Find where the given text appears and provide that cell's center as [X, Y] coordinate. 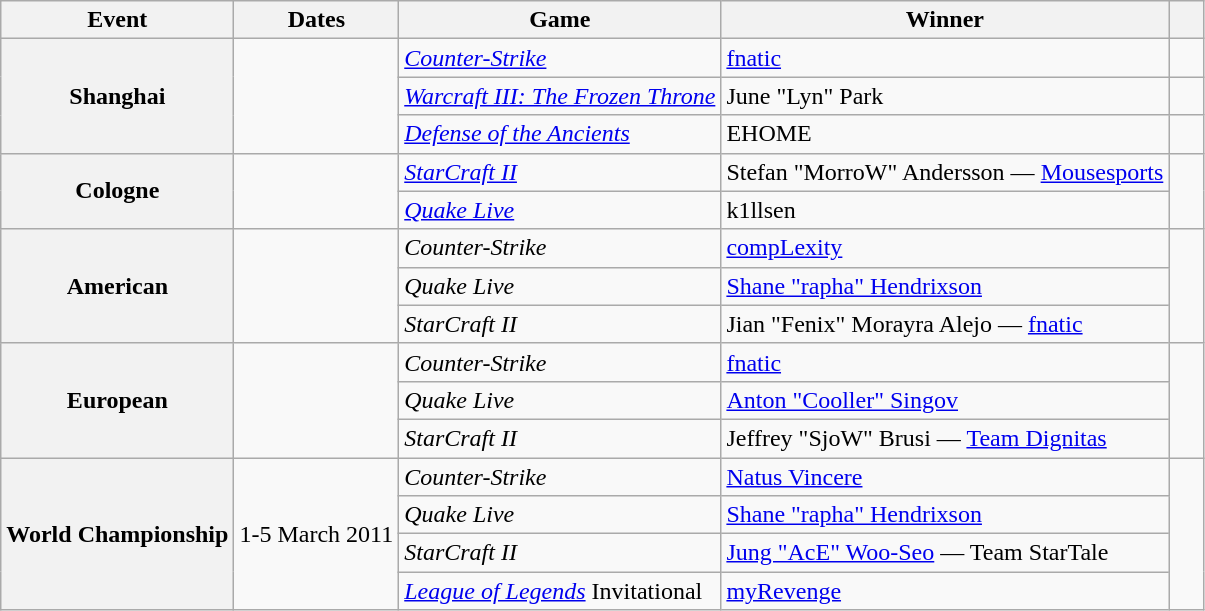
Event [118, 20]
Natus Vincere [945, 477]
Game [560, 20]
1-5 March 2011 [316, 534]
Warcraft III: The Frozen Throne [560, 96]
compLexity [945, 248]
Cologne [118, 191]
myRevenge [945, 591]
Dates [316, 20]
World Championship [118, 534]
Stefan "MorroW" Andersson — Mousesports [945, 172]
League of Legends Invitational [560, 591]
June "Lyn" Park [945, 96]
American [118, 286]
Shanghai [118, 96]
Defense of the Ancients [560, 134]
Jian "Fenix" Morayra Alejo — fnatic [945, 324]
Jeffrey "SjoW" Brusi — Team Dignitas [945, 438]
k1llsen [945, 210]
Jung "AcE" Woo-Seo — Team StarTale [945, 553]
Anton "Cooller" Singov [945, 400]
EHOME [945, 134]
European [118, 400]
Winner [945, 20]
